Search for the cell housing the specified text and yield its [x, y] center coordinate. 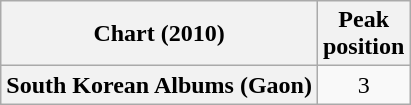
South Korean Albums (Gaon) [160, 85]
Chart (2010) [160, 34]
Peakposition [363, 34]
3 [363, 85]
